Detect which cell encompasses the target text, then output its [X, Y] center coordinate. 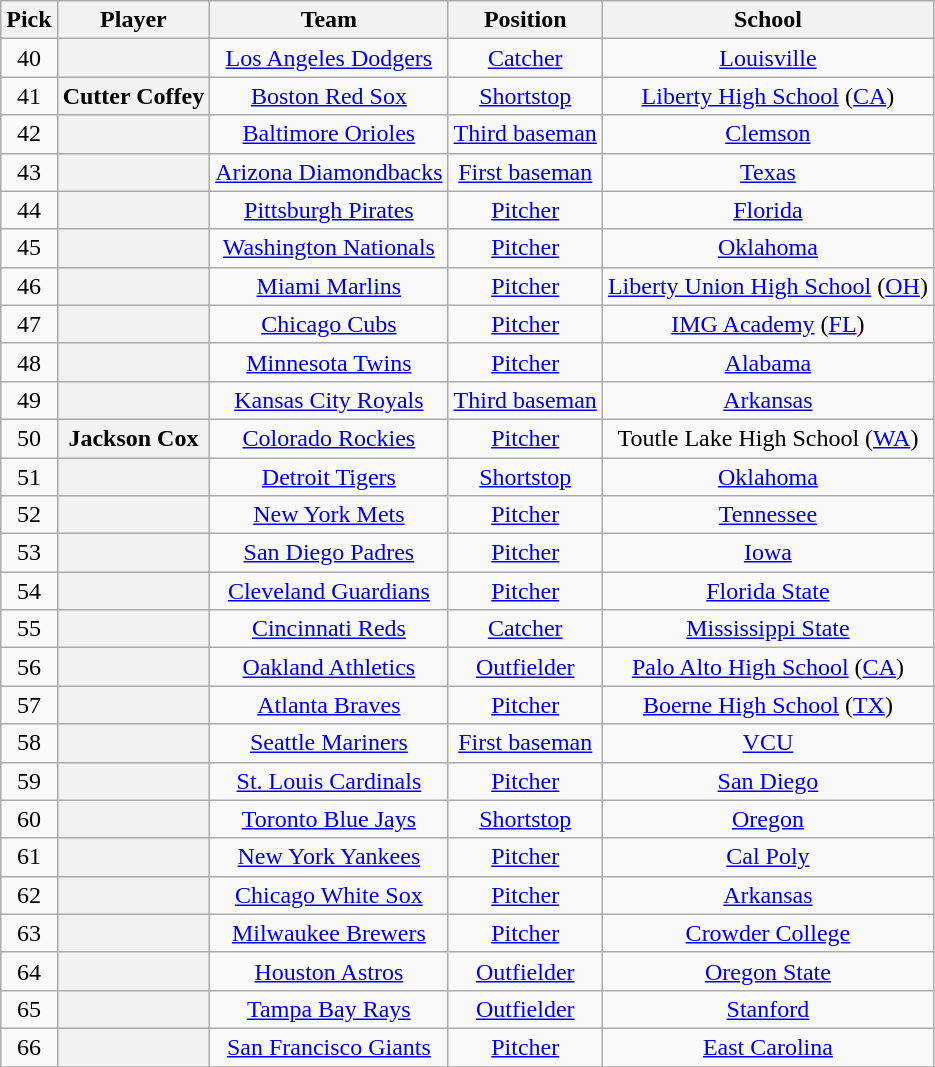
Seattle Mariners [329, 743]
Cincinnati Reds [329, 629]
Milwaukee Brewers [329, 933]
55 [29, 629]
59 [29, 781]
Player [134, 20]
Baltimore Orioles [329, 134]
51 [29, 477]
New York Yankees [329, 857]
Mississippi State [768, 629]
Stanford [768, 1009]
64 [29, 971]
Detroit Tigers [329, 477]
IMG Academy (FL) [768, 324]
66 [29, 1047]
Toutle Lake High School (WA) [768, 438]
Boerne High School (TX) [768, 705]
Chicago Cubs [329, 324]
58 [29, 743]
Liberty Union High School (OH) [768, 286]
Cal Poly [768, 857]
50 [29, 438]
40 [29, 58]
60 [29, 819]
62 [29, 895]
41 [29, 96]
Iowa [768, 553]
Colorado Rockies [329, 438]
Houston Astros [329, 971]
42 [29, 134]
Minnesota Twins [329, 362]
57 [29, 705]
Team [329, 20]
46 [29, 286]
49 [29, 400]
Los Angeles Dodgers [329, 58]
Position [525, 20]
Florida State [768, 591]
Pittsburgh Pirates [329, 210]
Washington Nationals [329, 248]
Kansas City Royals [329, 400]
47 [29, 324]
St. Louis Cardinals [329, 781]
44 [29, 210]
Clemson [768, 134]
Toronto Blue Jays [329, 819]
Oregon [768, 819]
Crowder College [768, 933]
East Carolina [768, 1047]
61 [29, 857]
65 [29, 1009]
56 [29, 667]
VCU [768, 743]
63 [29, 933]
Alabama [768, 362]
School [768, 20]
Tampa Bay Rays [329, 1009]
San Diego [768, 781]
Miami Marlins [329, 286]
Cleveland Guardians [329, 591]
San Francisco Giants [329, 1047]
New York Mets [329, 515]
43 [29, 172]
Arizona Diamondbacks [329, 172]
Louisville [768, 58]
53 [29, 553]
Cutter Coffey [134, 96]
Florida [768, 210]
Boston Red Sox [329, 96]
Jackson Cox [134, 438]
Tennessee [768, 515]
Atlanta Braves [329, 705]
Pick [29, 20]
Texas [768, 172]
Oregon State [768, 971]
54 [29, 591]
Chicago White Sox [329, 895]
Oakland Athletics [329, 667]
45 [29, 248]
Palo Alto High School (CA) [768, 667]
San Diego Padres [329, 553]
52 [29, 515]
Liberty High School (CA) [768, 96]
48 [29, 362]
